Locate the cell with the specified text and output its [x, y] center coordinate. 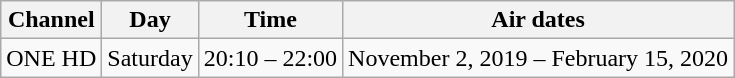
20:10 – 22:00 [270, 58]
ONE HD [52, 58]
Day [150, 20]
Air dates [538, 20]
Time [270, 20]
Channel [52, 20]
Saturday [150, 58]
November 2, 2019 – February 15, 2020 [538, 58]
